For the text-containing cell, return its midpoint in (x, y) coordinate format. 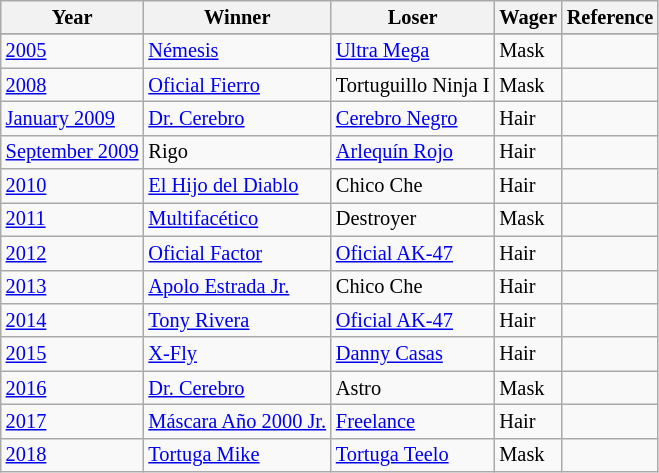
Danny Casas (412, 354)
September 2009 (72, 152)
Ultra Mega (412, 51)
Loser (412, 17)
2017 (72, 421)
Wager (528, 17)
Tony Rivera (236, 320)
Winner (236, 17)
Destroyer (412, 219)
2013 (72, 287)
El Hijo del Diablo (236, 186)
Tortuguillo Ninja I (412, 85)
2016 (72, 388)
Oficial Fierro (236, 85)
Oficial Factor (236, 253)
2005 (72, 51)
Némesis (236, 51)
2012 (72, 253)
2011 (72, 219)
Year (72, 17)
Astro (412, 388)
2008 (72, 85)
Apolo Estrada Jr. (236, 287)
X-Fly (236, 354)
Multifacético (236, 219)
2015 (72, 354)
Cerebro Negro (412, 118)
Reference (610, 17)
Máscara Año 2000 Jr. (236, 421)
Arlequín Rojo (412, 152)
Freelance (412, 421)
2018 (72, 455)
2010 (72, 186)
January 2009 (72, 118)
Tortuga Mike (236, 455)
Rigo (236, 152)
Tortuga Teelo (412, 455)
2014 (72, 320)
